Provide the [X, Y] coordinate of the cell's center where the given text is located.  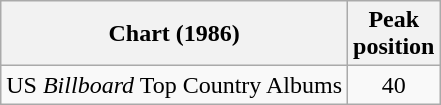
Peakposition [394, 34]
US Billboard Top Country Albums [174, 85]
Chart (1986) [174, 34]
40 [394, 85]
